Capture the cell that displays the provided text and extract its (x, y) central coordinate. 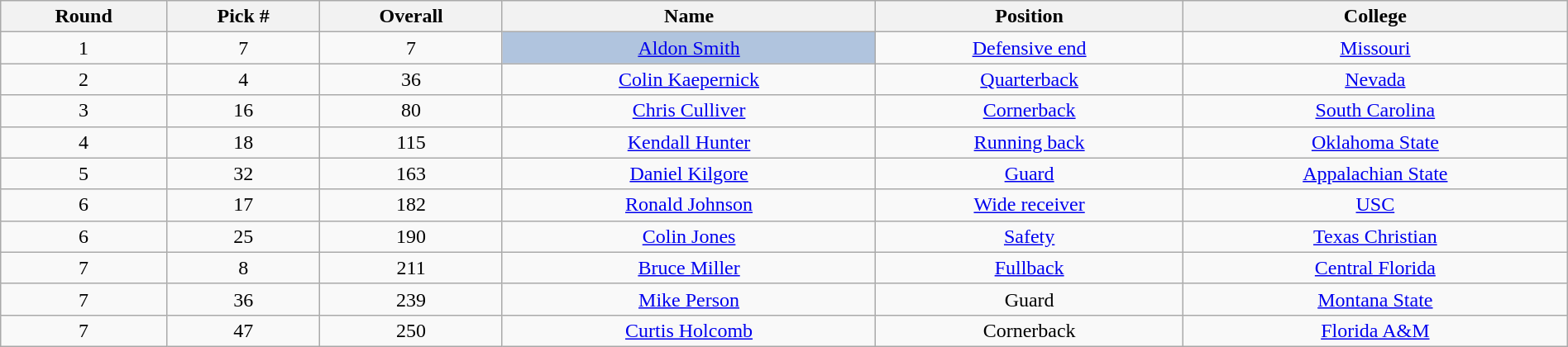
South Carolina (1374, 111)
2 (84, 79)
18 (243, 142)
Kendall Hunter (688, 142)
17 (243, 205)
3 (84, 111)
Missouri (1374, 48)
182 (411, 205)
115 (411, 142)
Central Florida (1374, 268)
Mike Person (688, 299)
163 (411, 173)
Ronald Johnson (688, 205)
239 (411, 299)
Nevada (1374, 79)
Quarterback (1030, 79)
Aldon Smith (688, 48)
8 (243, 268)
Position (1030, 17)
Daniel Kilgore (688, 173)
190 (411, 236)
College (1374, 17)
Running back (1030, 142)
Montana State (1374, 299)
Chris Culliver (688, 111)
Florida A&M (1374, 330)
25 (243, 236)
Defensive end (1030, 48)
Name (688, 17)
5 (84, 173)
1 (84, 48)
16 (243, 111)
250 (411, 330)
Colin Jones (688, 236)
32 (243, 173)
Pick # (243, 17)
Overall (411, 17)
47 (243, 330)
Oklahoma State (1374, 142)
Texas Christian (1374, 236)
Bruce Miller (688, 268)
211 (411, 268)
USC (1374, 205)
Wide receiver (1030, 205)
80 (411, 111)
Appalachian State (1374, 173)
Fullback (1030, 268)
Colin Kaepernick (688, 79)
Safety (1030, 236)
Round (84, 17)
Curtis Holcomb (688, 330)
